Return (X, Y) of the center of cell containing provided text 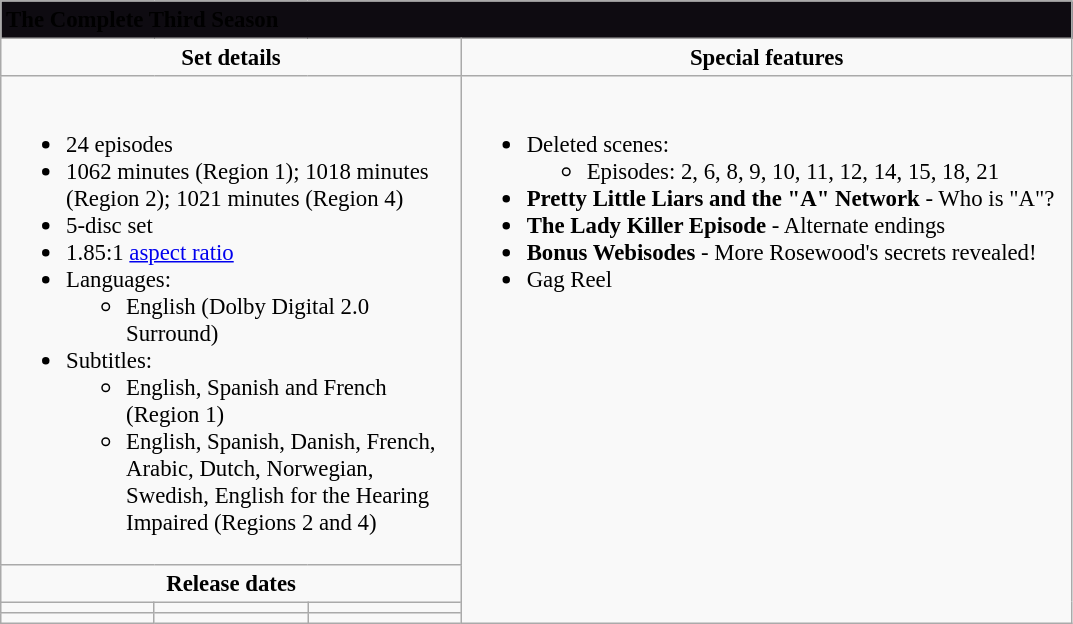
Special features (766, 58)
Set details (232, 58)
The Complete Third Season (536, 20)
Release dates (232, 583)
